For the text-containing cell, return its midpoint in (X, Y) coordinate format. 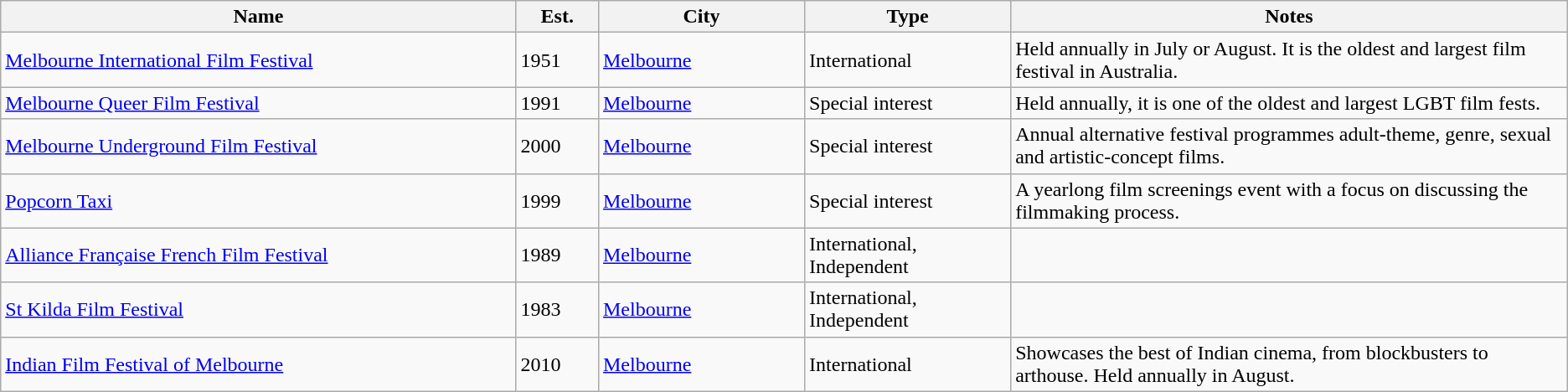
Type (908, 17)
St Kilda Film Festival (258, 310)
Held annually in July or August. It is the oldest and largest film festival in Australia. (1290, 60)
2010 (557, 364)
Alliance Française French Film Festival (258, 255)
Name (258, 17)
Est. (557, 17)
1989 (557, 255)
Annual alternative festival programmes adult-theme, genre, sexual and artistic-concept films. (1290, 146)
Notes (1290, 17)
Showcases the best of Indian cinema, from blockbusters to arthouse. Held annually in August. (1290, 364)
City (701, 17)
Melbourne Queer Film Festival (258, 103)
Popcorn Taxi (258, 201)
1991 (557, 103)
2000 (557, 146)
Indian Film Festival of Melbourne (258, 364)
Melbourne International Film Festival (258, 60)
1951 (557, 60)
A yearlong film screenings event with a focus on discussing the filmmaking process. (1290, 201)
1999 (557, 201)
Held annually, it is one of the oldest and largest LGBT film fests. (1290, 103)
Melbourne Underground Film Festival (258, 146)
1983 (557, 310)
